From the cell containing the given text, extract its center point as [X, Y] coordinate. 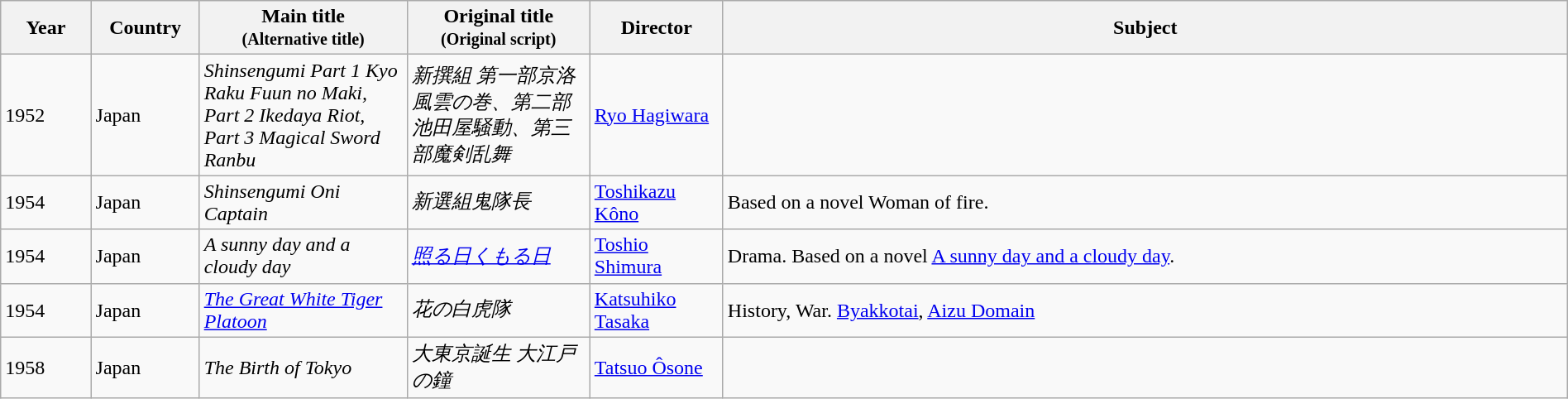
Shinsengumi Oni Captain [303, 202]
Katsuhiko Tasaka [657, 310]
新撰組 第一部京洛風雲の巻、第二部池田屋騒動、第三部魔剣乱舞 [498, 115]
1958 [46, 368]
The Great White Tiger Platoon [303, 310]
Original title(Original script) [498, 28]
Based on a novel Woman of fire. [1145, 202]
Main title(Alternative title) [303, 28]
The Birth of Tokyo [303, 368]
Tatsuo Ôsone [657, 368]
大東京誕生 大江戸の鐘 [498, 368]
照る日くもる日 [498, 257]
Director [657, 28]
Country [146, 28]
花の白虎隊 [498, 310]
A sunny day and a cloudy day [303, 257]
Subject [1145, 28]
Shinsengumi Part 1 Kyo Raku Fuun no Maki, Part 2 Ikedaya Riot, Part 3 Magical Sword Ranbu [303, 115]
Toshio Shimura [657, 257]
Drama. Based on a novel A sunny day and a cloudy day. [1145, 257]
Toshikazu Kôno [657, 202]
1952 [46, 115]
Ryo Hagiwara [657, 115]
新選組鬼隊長 [498, 202]
Year [46, 28]
History, War. Byakkotai, Aizu Domain [1145, 310]
